Search for the cell housing the specified text and yield its [x, y] center coordinate. 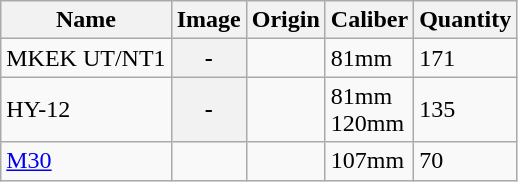
Name [86, 20]
Caliber [369, 20]
M30 [86, 161]
Quantity [466, 20]
Origin [286, 20]
107mm [369, 161]
Image [208, 20]
81mm [369, 58]
HY-12 [86, 110]
MKEK UT/NT1 [86, 58]
135 [466, 110]
81mm120mm [369, 110]
171 [466, 58]
70 [466, 161]
